For the text-containing cell, return its midpoint in (X, Y) coordinate format. 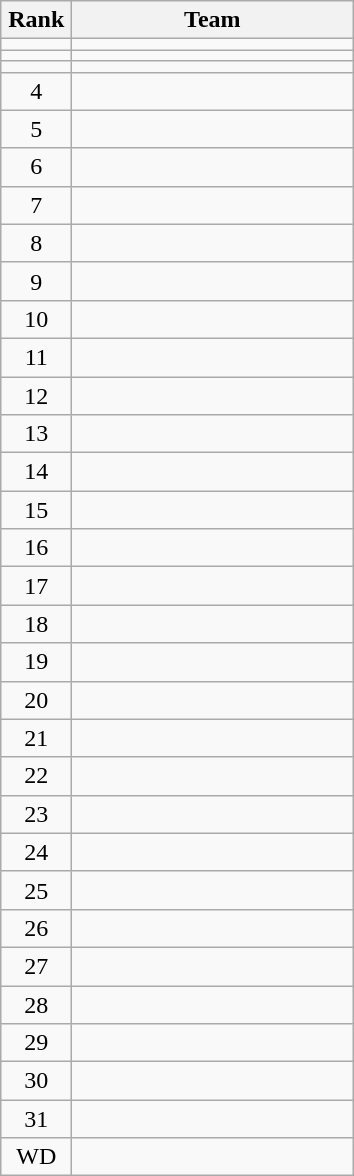
26 (36, 928)
Team (212, 20)
11 (36, 357)
29 (36, 1043)
20 (36, 700)
28 (36, 1005)
7 (36, 205)
12 (36, 395)
16 (36, 548)
5 (36, 129)
25 (36, 890)
22 (36, 776)
13 (36, 434)
9 (36, 281)
30 (36, 1081)
WD (36, 1157)
19 (36, 662)
8 (36, 243)
15 (36, 510)
14 (36, 472)
6 (36, 167)
17 (36, 586)
10 (36, 319)
24 (36, 852)
4 (36, 91)
23 (36, 814)
27 (36, 966)
Rank (36, 20)
31 (36, 1119)
18 (36, 624)
21 (36, 738)
